Detect which cell encompasses the target text, then output its [X, Y] center coordinate. 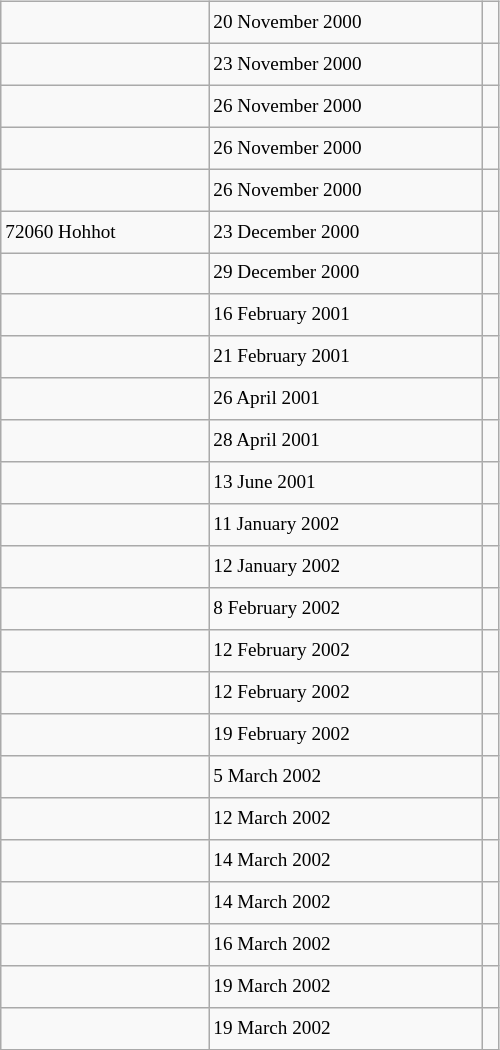
29 December 2000 [346, 274]
5 March 2002 [346, 777]
13 June 2001 [346, 483]
12 January 2002 [346, 567]
23 November 2000 [346, 64]
12 March 2002 [346, 819]
19 February 2002 [346, 735]
23 December 2000 [346, 232]
72060 Hohhot [105, 232]
20 November 2000 [346, 22]
26 April 2001 [346, 399]
28 April 2001 [346, 441]
16 March 2002 [346, 944]
16 February 2001 [346, 315]
11 January 2002 [346, 525]
8 February 2002 [346, 609]
21 February 2001 [346, 357]
